Scan for the cell matching the given text and deliver its [X, Y] coordinate at center. 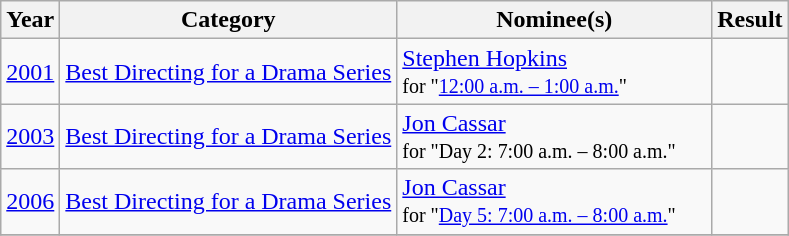
Category [228, 20]
Year [30, 20]
Jon Cassarfor "Day 5: 7:00 a.m. – 8:00 a.m." [554, 202]
2001 [30, 72]
2003 [30, 136]
2006 [30, 202]
Nominee(s) [554, 20]
Result [750, 20]
Stephen Hopkinsfor "12:00 a.m. – 1:00 a.m." [554, 72]
Jon Cassarfor "Day 2: 7:00 a.m. – 8:00 a.m." [554, 136]
